Scan for the cell matching the given text and deliver its [x, y] coordinate at center. 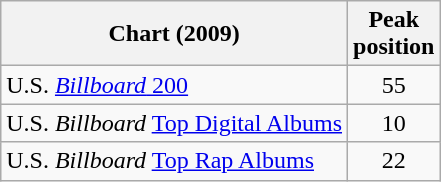
U.S. Billboard Top Digital Albums [174, 123]
Peakposition [394, 34]
U.S. Billboard Top Rap Albums [174, 161]
U.S. Billboard 200 [174, 85]
10 [394, 123]
22 [394, 161]
Chart (2009) [174, 34]
55 [394, 85]
